Locate the cell with the specified text and output its (x, y) center coordinate. 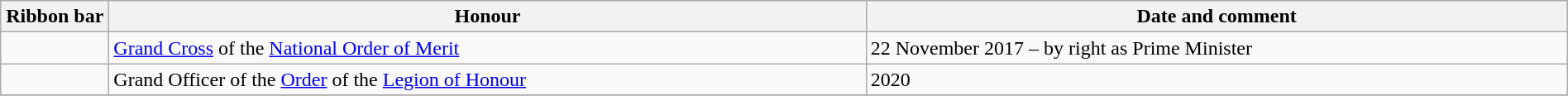
Grand Cross of the National Order of Merit (488, 48)
Ribbon bar (55, 17)
2020 (1217, 79)
Grand Officer of the Order of the Legion of Honour (488, 79)
22 November 2017 – by right as Prime Minister (1217, 48)
Date and comment (1217, 17)
Honour (488, 17)
